Return (X, Y) of the center of cell containing provided text 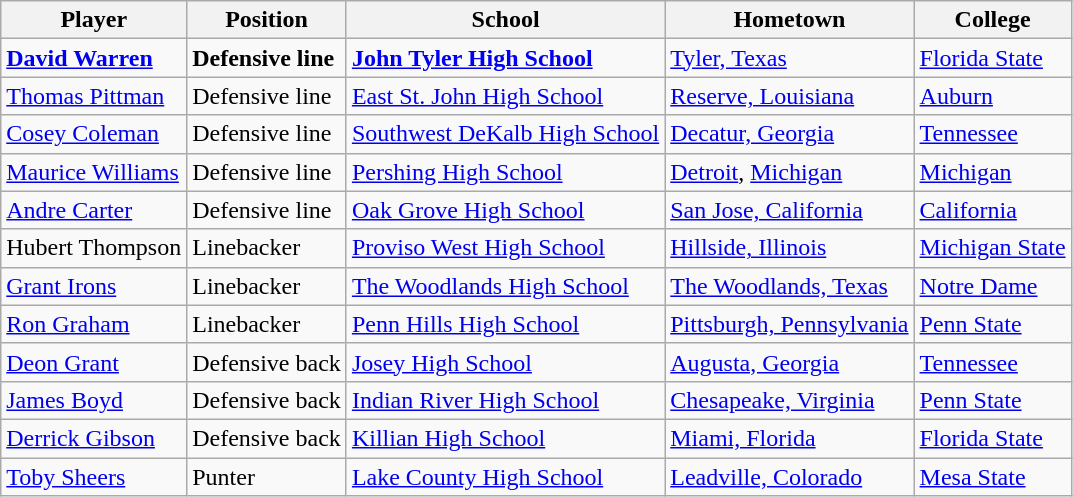
Killian High School (505, 438)
San Jose, California (790, 210)
Position (267, 20)
Miami, Florida (790, 438)
Josey High School (505, 362)
Tyler, Texas (790, 58)
College (992, 20)
Lake County High School (505, 477)
Toby Sheers (94, 477)
Player (94, 20)
Maurice Williams (94, 172)
David Warren (94, 58)
Punter (267, 477)
Thomas Pittman (94, 96)
Oak Grove High School (505, 210)
Hillside, Illinois (790, 248)
Hubert Thompson (94, 248)
East St. John High School (505, 96)
Mesa State (992, 477)
Reserve, Louisiana (790, 96)
Ron Graham (94, 324)
California (992, 210)
Hometown (790, 20)
Penn Hills High School (505, 324)
Grant Irons (94, 286)
Leadville, Colorado (790, 477)
Derrick Gibson (94, 438)
Michigan (992, 172)
Detroit, Michigan (790, 172)
Southwest DeKalb High School (505, 134)
Augusta, Georgia (790, 362)
The Woodlands, Texas (790, 286)
Chesapeake, Virginia (790, 400)
School (505, 20)
Cosey Coleman (94, 134)
The Woodlands High School (505, 286)
Michigan State (992, 248)
Deon Grant (94, 362)
John Tyler High School (505, 58)
Andre Carter (94, 210)
Notre Dame (992, 286)
Pershing High School (505, 172)
James Boyd (94, 400)
Auburn (992, 96)
Decatur, Georgia (790, 134)
Proviso West High School (505, 248)
Pittsburgh, Pennsylvania (790, 324)
Indian River High School (505, 400)
